Find where the given text appears and provide that cell's center as (X, Y) coordinate. 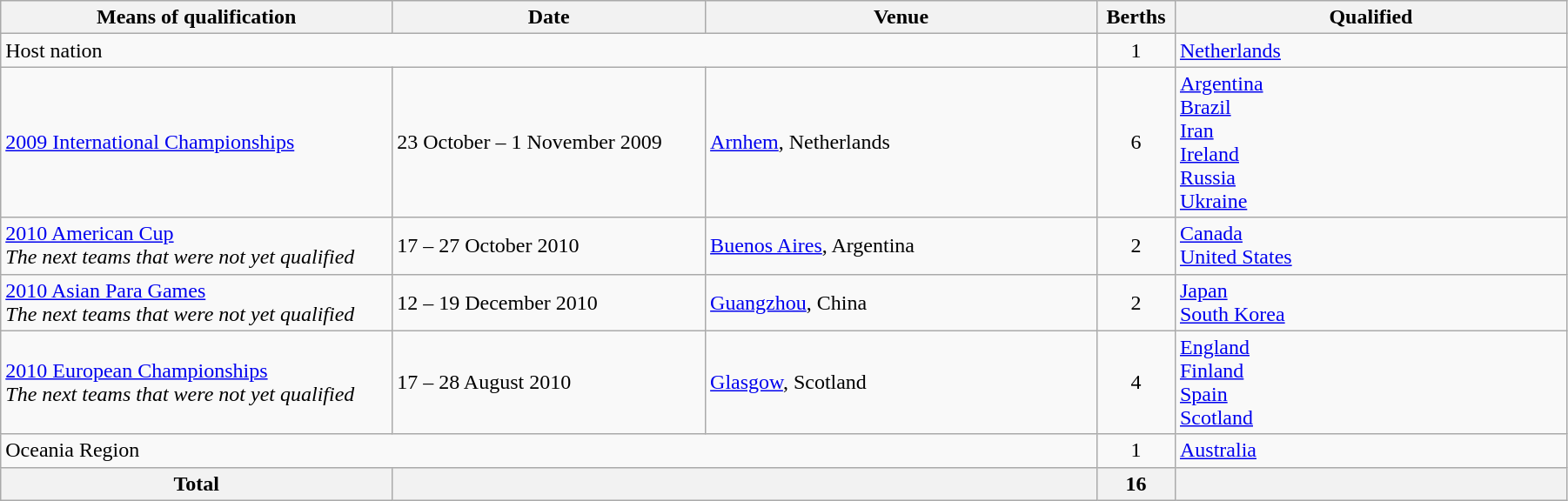
23 October – 1 November 2009 (549, 143)
Buenos Aires, Argentina (901, 245)
16 (1136, 484)
17 – 27 October 2010 (549, 245)
Host nation (549, 50)
Guangzhou, China (901, 303)
17 – 28 August 2010 (549, 383)
Argentina Brazil Iran Ireland Russia Ukraine (1370, 143)
2009 International Championships (197, 143)
Total (197, 484)
Venue (901, 17)
Berths (1136, 17)
2010 American CupThe next teams that were not yet qualified (197, 245)
Date (549, 17)
Glasgow, Scotland (901, 383)
Australia (1370, 451)
Means of qualification (197, 17)
6 (1136, 143)
2010 European ChampionshipsThe next teams that were not yet qualified (197, 383)
Qualified (1370, 17)
Oceania Region (549, 451)
Japan South Korea (1370, 303)
Netherlands (1370, 50)
2010 Asian Para GamesThe next teams that were not yet qualified (197, 303)
Canada United States (1370, 245)
12 – 19 December 2010 (549, 303)
England Finland Spain Scotland (1370, 383)
4 (1136, 383)
Arnhem, Netherlands (901, 143)
